Determine the (x, y) coordinate at the center of the cell enclosing the given text.  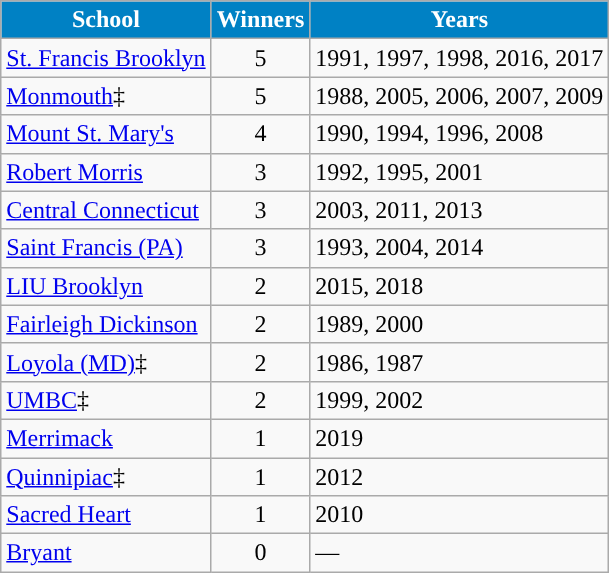
UMBC‡ (106, 400)
2012 (460, 477)
1990, 1994, 1996, 2008 (460, 134)
2010 (460, 515)
— (460, 553)
Sacred Heart (106, 515)
2019 (460, 438)
1992, 1995, 2001 (460, 172)
1993, 2004, 2014 (460, 248)
Monmouth‡ (106, 96)
LIU Brooklyn (106, 286)
Fairleigh Dickinson (106, 324)
School (106, 20)
Years (460, 20)
1986, 1987 (460, 362)
Central Connecticut (106, 210)
St. Francis Brooklyn (106, 58)
4 (260, 134)
0 (260, 553)
2015, 2018 (460, 286)
2003, 2011, 2013 (460, 210)
Saint Francis (PA) (106, 248)
Winners (260, 20)
Mount St. Mary's (106, 134)
Loyola (MD)‡ (106, 362)
1988, 2005, 2006, 2007, 2009 (460, 96)
Merrimack (106, 438)
Bryant (106, 553)
1989, 2000 (460, 324)
Robert Morris (106, 172)
1999, 2002 (460, 400)
Quinnipiac‡ (106, 477)
1991, 1997, 1998, 2016, 2017 (460, 58)
